Detect which cell encompasses the target text, then output its (x, y) center coordinate. 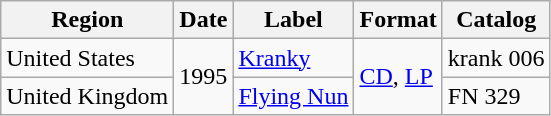
krank 006 (496, 58)
CD, LP (398, 77)
Catalog (496, 20)
United States (88, 58)
Label (294, 20)
Kranky (294, 58)
Format (398, 20)
1995 (204, 77)
Flying Nun (294, 96)
FN 329 (496, 96)
Date (204, 20)
United Kingdom (88, 96)
Region (88, 20)
